Find where the given text appears and provide that cell's center as (x, y) coordinate. 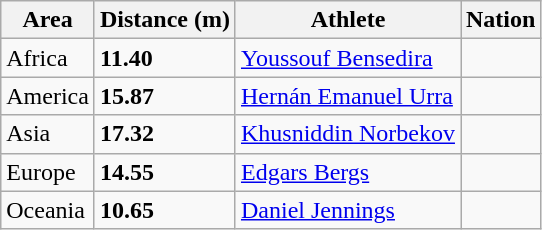
17.32 (164, 134)
Nation (500, 20)
Edgars Bergs (348, 172)
14.55 (164, 172)
Daniel Jennings (348, 210)
Hernán Emanuel Urra (348, 96)
America (48, 96)
Area (48, 20)
10.65 (164, 210)
Khusniddin Norbekov (348, 134)
Europe (48, 172)
15.87 (164, 96)
11.40 (164, 58)
Asia (48, 134)
Africa (48, 58)
Youssouf Bensedira (348, 58)
Oceania (48, 210)
Distance (m) (164, 20)
Athlete (348, 20)
